Detect which cell encompasses the target text, then output its (X, Y) center coordinate. 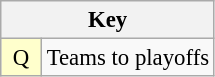
Teams to playoffs (128, 58)
Q (22, 58)
Key (108, 20)
